Return the (X, Y) coordinate for the center point of the cell that contains the specified text.  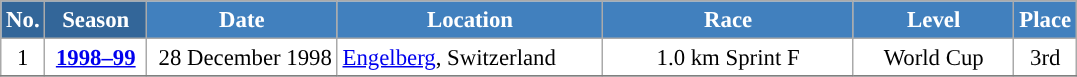
3rd (1045, 58)
Race (728, 20)
Location (470, 20)
1998–99 (96, 58)
No. (23, 20)
1 (23, 58)
1.0 km Sprint F (728, 58)
Season (96, 20)
Date (242, 20)
Engelberg, Switzerland (470, 58)
World Cup (934, 58)
Place (1045, 20)
28 December 1998 (242, 58)
Level (934, 20)
